Detect which cell encompasses the target text, then output its (x, y) center coordinate. 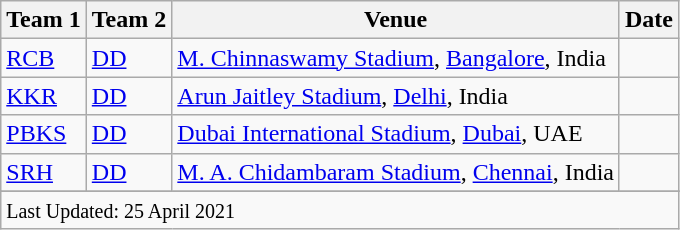
Last Updated: 25 April 2021 (340, 210)
Dubai International Stadium, Dubai, UAE (396, 134)
RCB (44, 58)
Team 1 (44, 20)
Arun Jaitley Stadium, Delhi, India (396, 96)
M. Chinnaswamy Stadium, Bangalore, India (396, 58)
PBKS (44, 134)
Team 2 (129, 20)
Date (648, 20)
Venue (396, 20)
M. A. Chidambaram Stadium, Chennai, India (396, 172)
KKR (44, 96)
SRH (44, 172)
